For the text-containing cell, return its midpoint in (x, y) coordinate format. 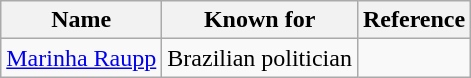
Known for (260, 20)
Brazilian politician (260, 58)
Marinha Raupp (82, 58)
Name (82, 20)
Reference (414, 20)
